Extract the (x, y) coordinate from the center of the cell holding the provided text.  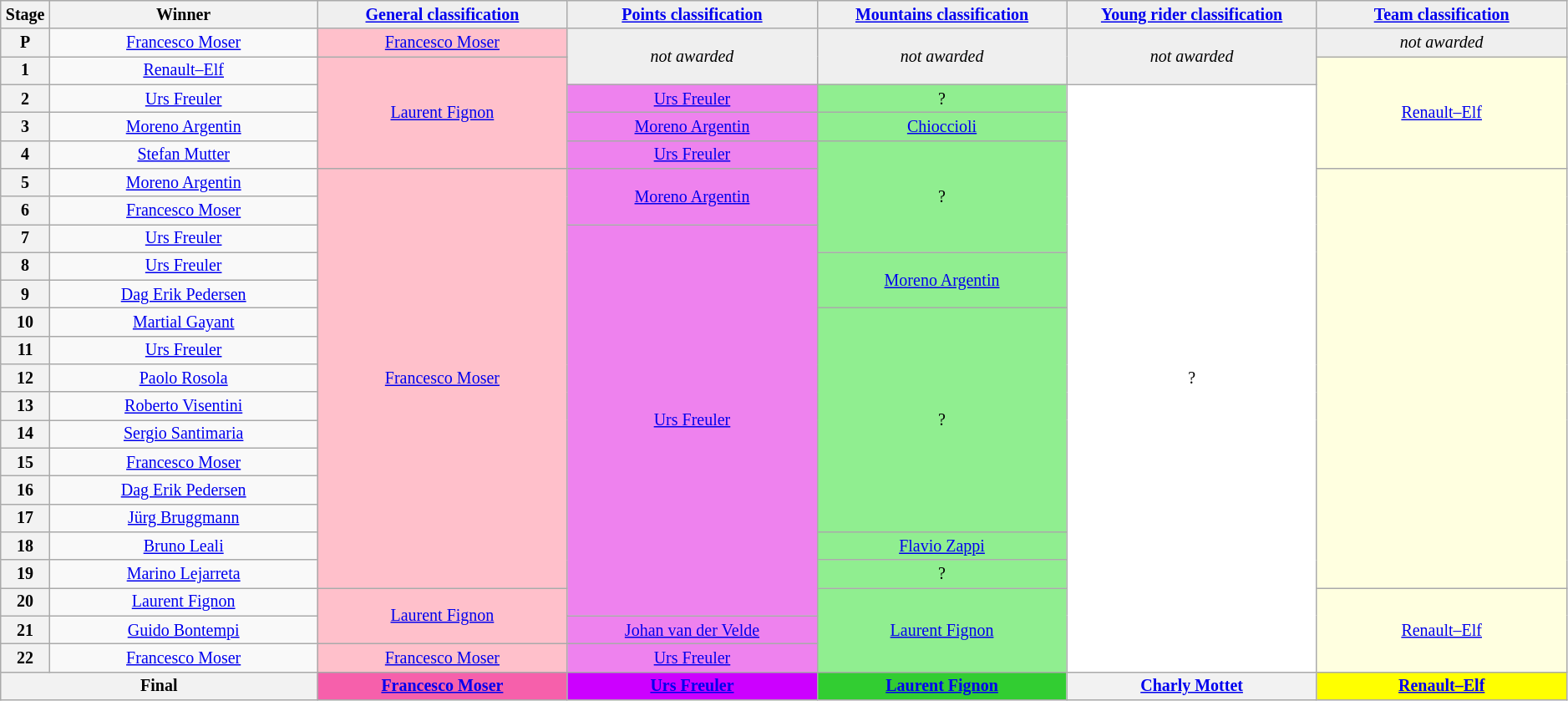
2 (25, 99)
3 (25, 127)
General classification (443, 15)
13 (25, 406)
10 (25, 323)
Stefan Mutter (183, 154)
19 (25, 573)
16 (25, 490)
P (25, 43)
9 (25, 294)
5 (25, 182)
Bruno Leali (183, 546)
Martial Gayant (183, 323)
14 (25, 434)
Winner (183, 15)
22 (25, 658)
Team classification (1442, 15)
Charly Mottet (1191, 685)
8 (25, 266)
Stage (25, 15)
Johan van der Velde (692, 630)
1 (25, 70)
12 (25, 378)
11 (25, 351)
Flavio Zappi (942, 546)
21 (25, 630)
6 (25, 211)
Final (159, 685)
4 (25, 154)
18 (25, 546)
17 (25, 518)
Young rider classification (1191, 15)
20 (25, 602)
Paolo Rosola (183, 378)
15 (25, 463)
Points classification (692, 15)
Mountains classification (942, 15)
Sergio Santimaria (183, 434)
Jürg Bruggmann (183, 518)
7 (25, 239)
Roberto Visentini (183, 406)
Marino Lejarreta (183, 573)
Chioccioli (942, 127)
Guido Bontempi (183, 630)
